For the text-containing cell, return its midpoint in [x, y] coordinate format. 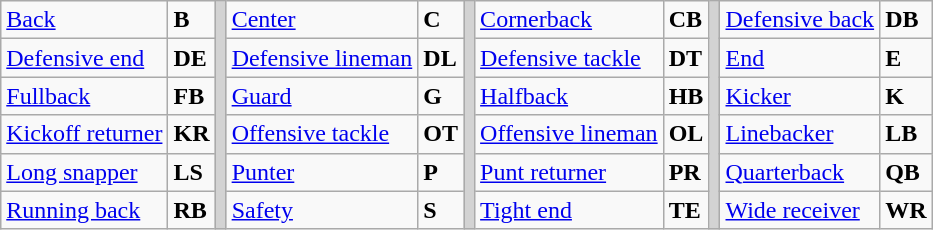
B [192, 20]
S [441, 210]
Safety [322, 210]
Defensive back [800, 20]
DB [906, 20]
Cornerback [570, 20]
Fullback [84, 96]
DE [192, 58]
Punter [322, 172]
DT [686, 58]
Defensive end [84, 58]
Offensive tackle [322, 134]
Linebacker [800, 134]
OT [441, 134]
Back [84, 20]
P [441, 172]
FB [192, 96]
Defensive tackle [570, 58]
Quarterback [800, 172]
CB [686, 20]
Running back [84, 210]
Kickoff returner [84, 134]
Punt returner [570, 172]
End [800, 58]
RB [192, 210]
LS [192, 172]
KR [192, 134]
Offensive lineman [570, 134]
Guard [322, 96]
OL [686, 134]
QB [906, 172]
Tight end [570, 210]
Halfback [570, 96]
Kicker [800, 96]
Long snapper [84, 172]
Defensive lineman [322, 58]
G [441, 96]
TE [686, 210]
HB [686, 96]
WR [906, 210]
Wide receiver [800, 210]
Center [322, 20]
DL [441, 58]
LB [906, 134]
K [906, 96]
PR [686, 172]
E [906, 58]
C [441, 20]
